From the cell containing the given text, extract its center point as [x, y] coordinate. 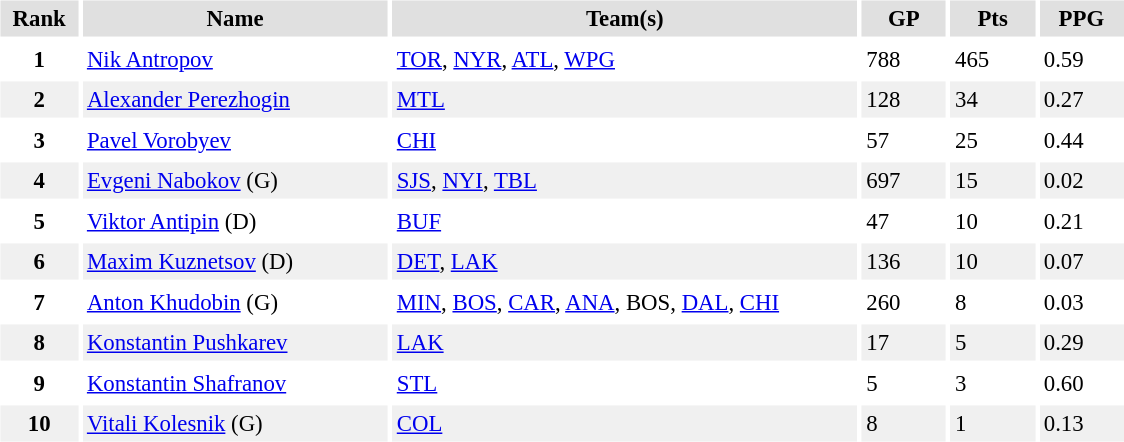
Konstantin Shafranov [234, 383]
Anton Khudobin (G) [234, 302]
0.21 [1081, 221]
Vitali Kolesnik (G) [234, 424]
Evgeni Nabokov (G) [234, 180]
465 [993, 59]
Team(s) [624, 18]
LAK [624, 342]
Pavel Vorobyev [234, 140]
TOR, NYR, ATL, WPG [624, 59]
0.60 [1081, 383]
BUF [624, 221]
25 [993, 140]
9 [38, 383]
0.02 [1081, 180]
PPG [1081, 18]
0.29 [1081, 342]
GP [904, 18]
136 [904, 262]
128 [904, 100]
Name [234, 18]
Viktor Antipin (D) [234, 221]
0.59 [1081, 59]
4 [38, 180]
2 [38, 100]
DET, LAK [624, 262]
0.27 [1081, 100]
0.13 [1081, 424]
47 [904, 221]
Pts [993, 18]
CHI [624, 140]
Nik Antropov [234, 59]
788 [904, 59]
15 [993, 180]
Maxim Kuznetsov (D) [234, 262]
COL [624, 424]
34 [993, 100]
57 [904, 140]
17 [904, 342]
Rank [38, 18]
0.44 [1081, 140]
Konstantin Pushkarev [234, 342]
MIN, BOS, CAR, ANA, BOS, DAL, CHI [624, 302]
0.03 [1081, 302]
260 [904, 302]
Alexander Perezhogin [234, 100]
697 [904, 180]
0.07 [1081, 262]
7 [38, 302]
SJS, NYI, TBL [624, 180]
6 [38, 262]
MTL [624, 100]
STL [624, 383]
